Return the (X, Y) coordinate for the center point of the cell that contains the specified text.  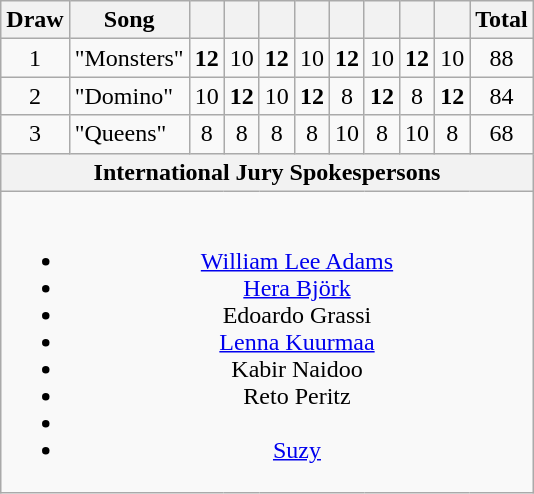
"Queens" (129, 134)
William Lee Adams Hera Björk Edoardo Grassi Lenna Kuurmaa Kabir Naidoo Reto Peritz Suzy (267, 342)
84 (502, 96)
"Domino" (129, 96)
1 (35, 58)
3 (35, 134)
2 (35, 96)
Draw (35, 20)
Total (502, 20)
Song (129, 20)
International Jury Spokespersons (267, 172)
68 (502, 134)
88 (502, 58)
"Monsters" (129, 58)
